Determine the (x, y) coordinate at the center of the cell enclosing the given text.  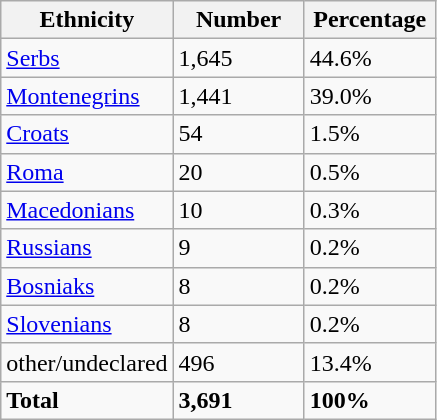
3,691 (238, 400)
Total (87, 400)
39.0% (370, 96)
44.6% (370, 58)
Montenegrins (87, 96)
Croats (87, 134)
13.4% (370, 362)
1,441 (238, 96)
Serbs (87, 58)
9 (238, 248)
10 (238, 210)
0.3% (370, 210)
Number (238, 20)
Ethnicity (87, 20)
Russians (87, 248)
Slovenians (87, 324)
Roma (87, 172)
1,645 (238, 58)
Percentage (370, 20)
0.5% (370, 172)
20 (238, 172)
Bosniaks (87, 286)
Macedonians (87, 210)
54 (238, 134)
other/undeclared (87, 362)
1.5% (370, 134)
100% (370, 400)
496 (238, 362)
